Identify which cell holds the provided text, then report its [x, y] central coordinate. 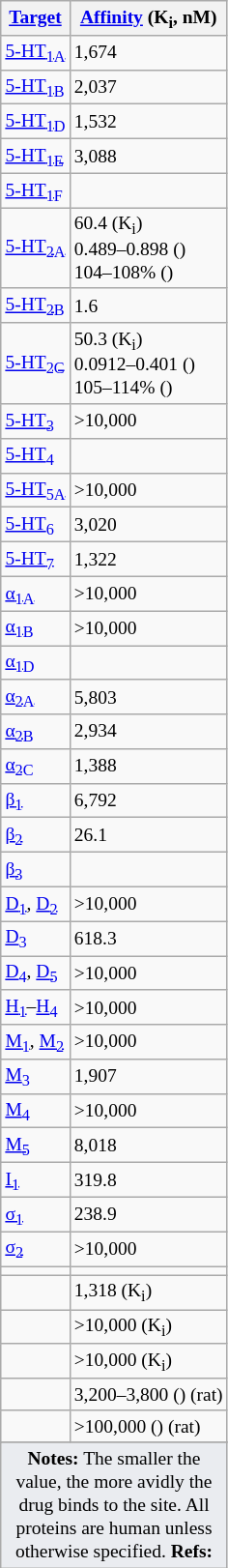
3,200–3,800 () (rat) [149, 1394]
β3 [35, 870]
5-HT4 [35, 455]
D4, D5 [35, 973]
α1D [35, 663]
238.9 [149, 1214]
5-HT2B [35, 305]
8,018 [149, 1146]
5-HT1E [35, 156]
1,674 [149, 52]
>100,000 () (rat) [149, 1427]
α1A [35, 594]
2,934 [149, 732]
α2B [35, 732]
M4 [35, 1111]
α2C [35, 767]
σ2 [35, 1249]
3,020 [149, 525]
M5 [35, 1146]
1,532 [149, 122]
I1 [35, 1180]
319.8 [149, 1180]
1.6 [149, 305]
Target [35, 18]
β2 [35, 835]
5,803 [149, 697]
5-HT7 [35, 559]
Affinity (Ki, nM) [149, 18]
5-HT1F [35, 190]
5-HT6 [35, 525]
2,037 [149, 87]
1,322 [149, 559]
1,318 (Ki) [149, 1292]
1,907 [149, 1077]
β1 [35, 800]
H1–H4 [35, 1007]
6,792 [149, 800]
1,388 [149, 767]
3,088 [149, 156]
α2A [35, 697]
D3 [35, 939]
5-HT2A [35, 248]
Notes: The smaller the value, the more avidly the drug binds to the site. All proteins are human unless otherwise specified. Refs: [114, 1504]
60.4 (Ki)0.489–0.898 ()104–108% () [149, 248]
D1, D2 [35, 904]
M3 [35, 1077]
5-HT1A [35, 52]
5-HT3 [35, 421]
50.3 (Ki)0.0912–0.401 ()105–114% () [149, 363]
618.3 [149, 939]
5-HT1B [35, 87]
26.1 [149, 835]
α1B [35, 628]
5-HT5A [35, 490]
σ1 [35, 1214]
M1, M2 [35, 1042]
5-HT2C [35, 363]
5-HT1D [35, 122]
